Return the [X, Y] coordinate for the center point of the cell that contains the specified text.  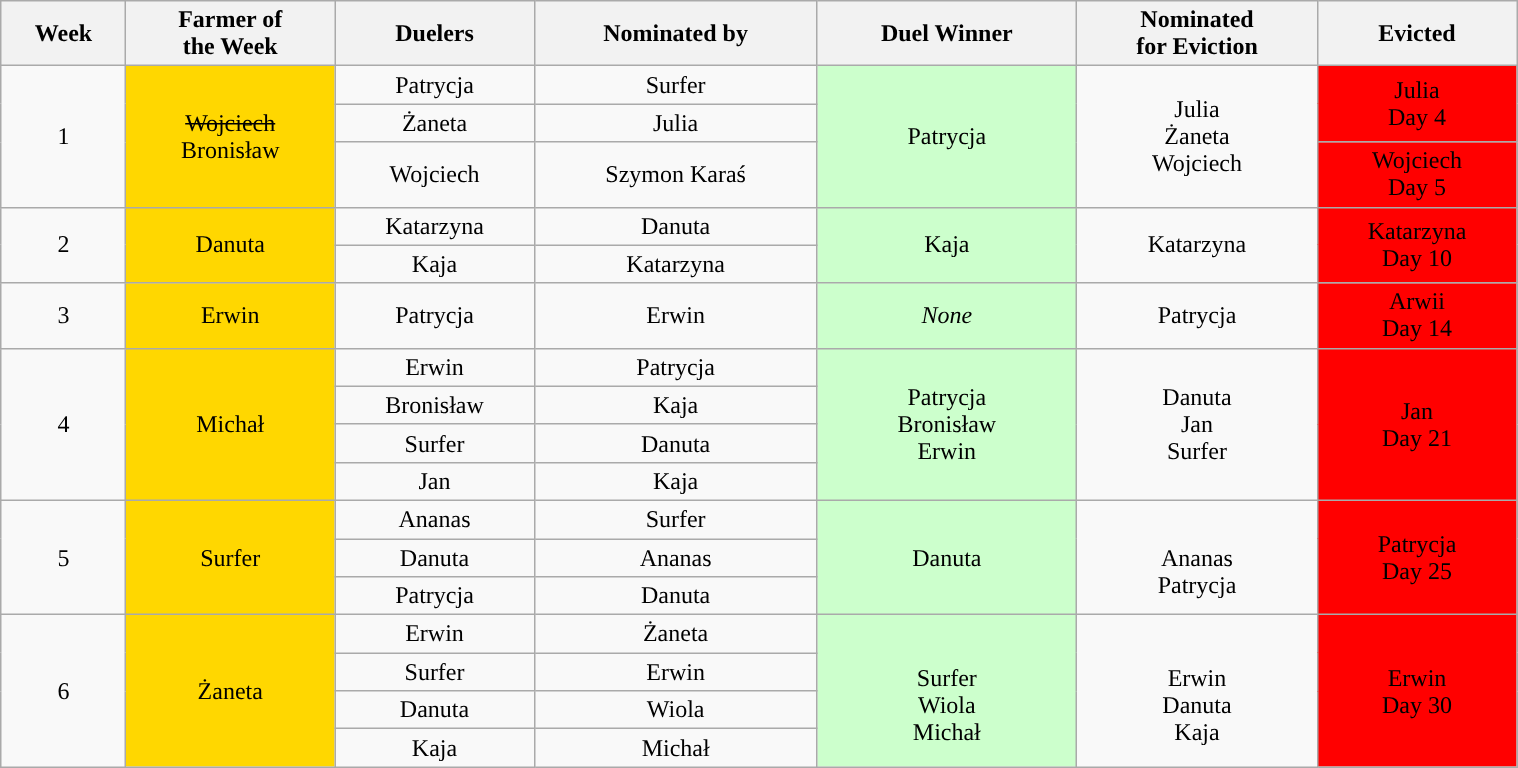
Bronisław [434, 405]
Jan [434, 481]
PatrycjaDay 25 [1416, 557]
SurferWiolaMichał [947, 691]
None [947, 316]
4 [63, 424]
Duelers [434, 34]
WojciechBronisław [230, 136]
JuliaDay 4 [1416, 104]
3 [63, 316]
ErwinDanutaKaja [1198, 691]
Nominatedfor Eviction [1198, 34]
AnanasPatrycja [1198, 557]
Wiola [676, 710]
PatrycjaBronisławErwin [947, 424]
Nominated by [676, 34]
Farmer ofthe Week [230, 34]
Duel Winner [947, 34]
ArwiiDay 14 [1416, 316]
KatarzynaDay 10 [1416, 245]
JuliaŻanetaWojciech [1198, 136]
Wojciech [434, 174]
6 [63, 691]
1 [63, 136]
ErwinDay 30 [1416, 691]
5 [63, 557]
Szymon Karaś [676, 174]
JanDay 21 [1416, 424]
Evicted [1416, 34]
WojciechDay 5 [1416, 174]
Week [63, 34]
DanutaJanSurfer [1198, 424]
2 [63, 245]
Julia [676, 123]
